Scan for the cell matching the given text and deliver its [x, y] coordinate at center. 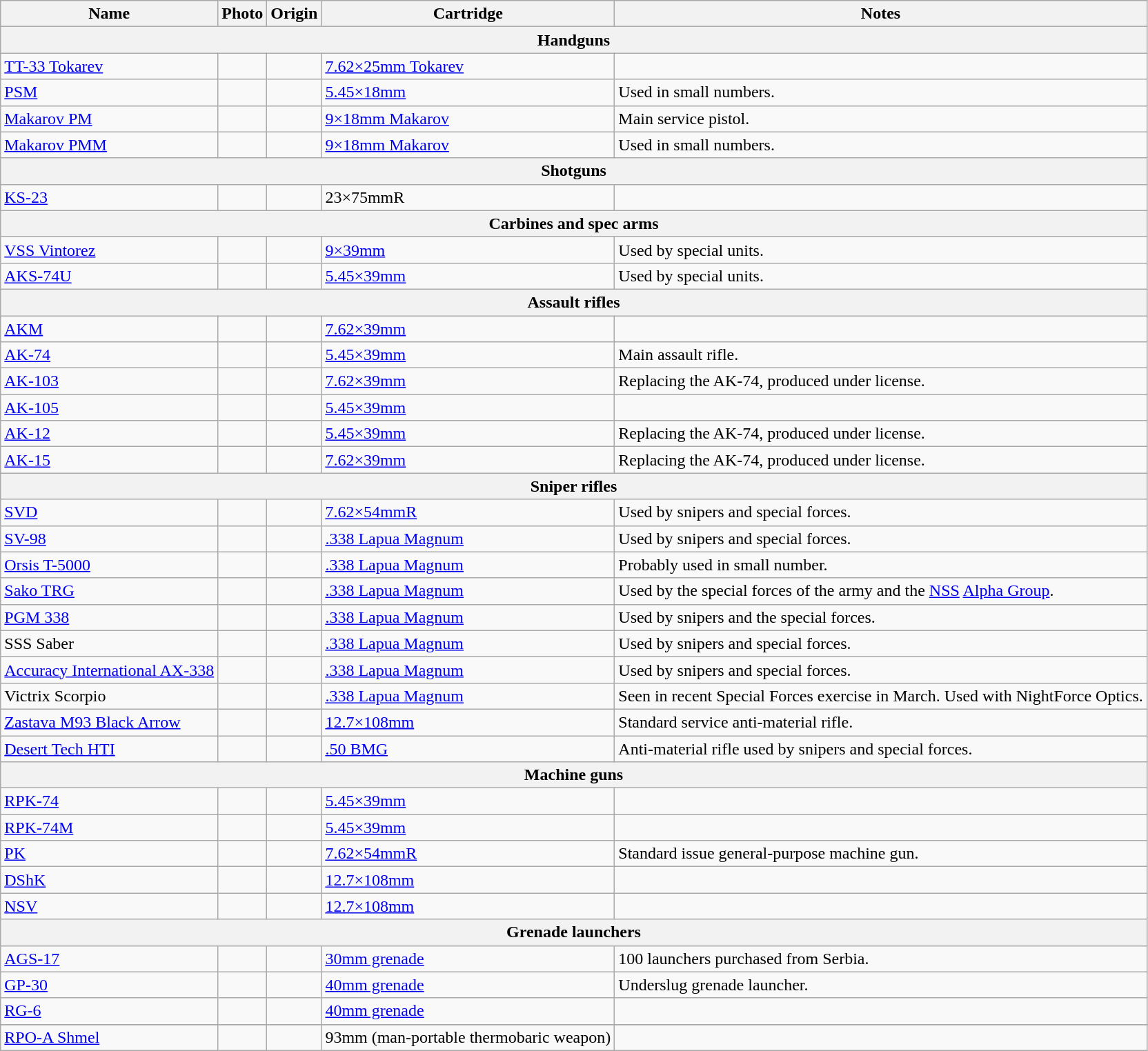
7.62×25mm Tokarev [468, 66]
Probably used in small number. [881, 565]
Sniper rifles [574, 486]
SV-98 [109, 539]
AKS-74U [109, 276]
AK-12 [109, 434]
AKM [109, 329]
Cartridge [468, 14]
RPO-A Shmel [109, 1037]
Desert Tech HTI [109, 748]
Seen in recent Special Forces exercise in March. Used with NightForce Optics. [881, 696]
30mm grenade [468, 959]
AK-74 [109, 355]
Assault rifles [574, 302]
Handguns [574, 40]
Used by snipers and the special forces. [881, 617]
Underslug grenade launcher. [881, 985]
Standard service anti-material rifle. [881, 722]
Name [109, 14]
Used by the special forces of the army and the NSS Alpha Group. [881, 591]
Origin [294, 14]
93mm (man-portable thermobaric weapon) [468, 1037]
NSV [109, 906]
PSM [109, 92]
PK [109, 854]
Accuracy International AX-338 [109, 670]
Orsis T-5000 [109, 565]
5.45×18mm [468, 92]
Machine guns [574, 775]
Anti-material rifle used by snipers and special forces. [881, 748]
9×39mm [468, 250]
Sako TRG [109, 591]
.50 BMG [468, 748]
Zastava M93 Black Arrow [109, 722]
AK-15 [109, 460]
RPK-74M [109, 828]
Photo [243, 14]
AK-103 [109, 381]
23×75mmR [468, 197]
VSS Vintorez [109, 250]
100 launchers purchased from Serbia. [881, 959]
PGM 338 [109, 617]
Grenade launchers [574, 932]
AK-105 [109, 408]
Makarov PMM [109, 145]
RG-6 [109, 1011]
AGS-17 [109, 959]
SSS Saber [109, 643]
Main assault rifle. [881, 355]
GP-30 [109, 985]
KS-23 [109, 197]
Shotguns [574, 171]
Main service pistol. [881, 119]
Notes [881, 14]
TT-33 Tokarev [109, 66]
RPK-74 [109, 801]
Standard issue general-purpose machine gun. [881, 854]
DShK [109, 880]
SVD [109, 512]
Makarov PM [109, 119]
Carbines and spec arms [574, 223]
Victrix Scorpio [109, 696]
